Search for the cell housing the specified text and yield its (X, Y) center coordinate. 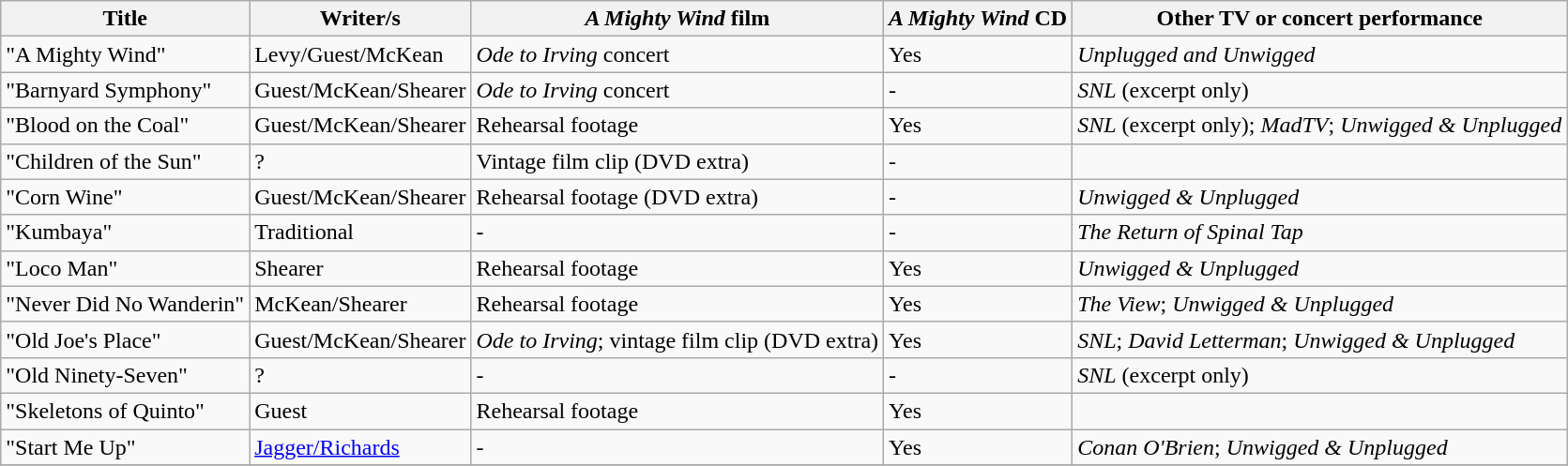
Other TV or concert performance (1319, 19)
A Mighty Wind film (677, 19)
Unplugged and Unwigged (1319, 54)
"A Mighty Wind" (126, 54)
The Return of Spinal Tap (1319, 233)
"Loco Man" (126, 268)
Rehearsal footage (DVD extra) (677, 197)
Shearer (360, 268)
"Blood on the Coal" (126, 126)
"Children of the Sun" (126, 161)
McKean/Shearer (360, 304)
Levy/Guest/McKean (360, 54)
"Never Did No Wanderin" (126, 304)
SNL; David Letterman; Unwigged & Unplugged (1319, 339)
A Mighty Wind CD (978, 19)
Jagger/Richards (360, 447)
Traditional (360, 233)
"Old Joe's Place" (126, 339)
The View; Unwigged & Unplugged (1319, 304)
Conan O'Brien; Unwigged & Unplugged (1319, 447)
"Kumbaya" (126, 233)
"Skeletons of Quinto" (126, 411)
Writer/s (360, 19)
Guest (360, 411)
"Start Me Up" (126, 447)
Title (126, 19)
SNL (excerpt only); MadTV; Unwigged & Unplugged (1319, 126)
"Old Ninety-Seven" (126, 375)
Vintage film clip (DVD extra) (677, 161)
"Barnyard Symphony" (126, 90)
"Corn Wine" (126, 197)
Ode to Irving; vintage film clip (DVD extra) (677, 339)
